Provide the (x, y) coordinate of the cell's center where the given text is located.  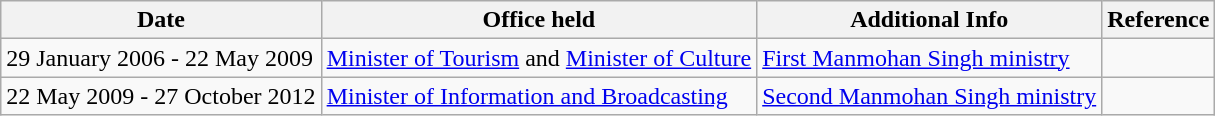
Reference (1158, 20)
First Manmohan Singh ministry (930, 58)
Date (161, 20)
Minister of Tourism and Minister of Culture (539, 58)
Office held (539, 20)
Minister of Information and Broadcasting (539, 96)
29 January 2006 - 22 May 2009 (161, 58)
Additional Info (930, 20)
22 May 2009 - 27 October 2012 (161, 96)
Second Manmohan Singh ministry (930, 96)
